Locate the cell with the specified text and output its (x, y) center coordinate. 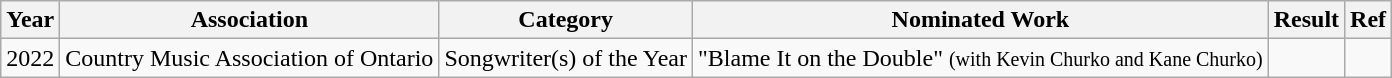
Result (1306, 20)
Category (566, 20)
Year (30, 20)
Songwriter(s) of the Year (566, 58)
Ref (1368, 20)
Nominated Work (981, 20)
Association (250, 20)
"Blame It on the Double" (with Kevin Churko and Kane Churko) (981, 58)
2022 (30, 58)
Country Music Association of Ontario (250, 58)
